Identify which cell holds the provided text, then report its [x, y] central coordinate. 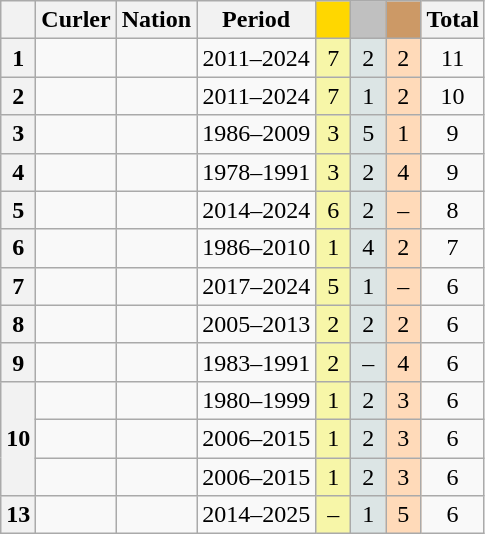
Period [256, 20]
1986–2010 [256, 248]
1983–1991 [256, 362]
1978–1991 [256, 172]
Nation [156, 20]
2014–2024 [256, 210]
13 [18, 515]
Curler [76, 20]
11 [453, 58]
2017–2024 [256, 286]
2005–2013 [256, 324]
2014–2025 [256, 515]
1986–2009 [256, 134]
1980–1999 [256, 400]
Total [453, 20]
